Detect which cell encompasses the target text, then output its (x, y) center coordinate. 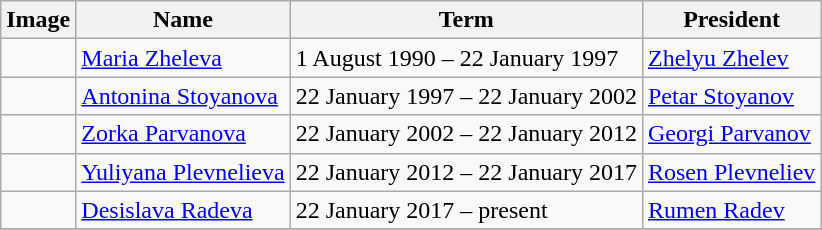
Petar Stoyanov (731, 96)
Name (183, 20)
22 January 2002 – 22 January 2012 (466, 134)
Zorka Parvanova (183, 134)
22 January 1997 – 22 January 2002 (466, 96)
Rumen Radev (731, 210)
Image (38, 20)
Rosen Plevneliev (731, 172)
22 January 2017 – present (466, 210)
Desislava Radeva (183, 210)
Maria Zheleva (183, 58)
22 January 2012 – 22 January 2017 (466, 172)
Term (466, 20)
Yuliyana Plevnelieva (183, 172)
President (731, 20)
1 August 1990 – 22 January 1997 (466, 58)
Antonina Stoyanova (183, 96)
Georgi Parvanov (731, 134)
Zhelyu Zhelev (731, 58)
